Determine the [x, y] coordinate at the center of the cell enclosing the given text.  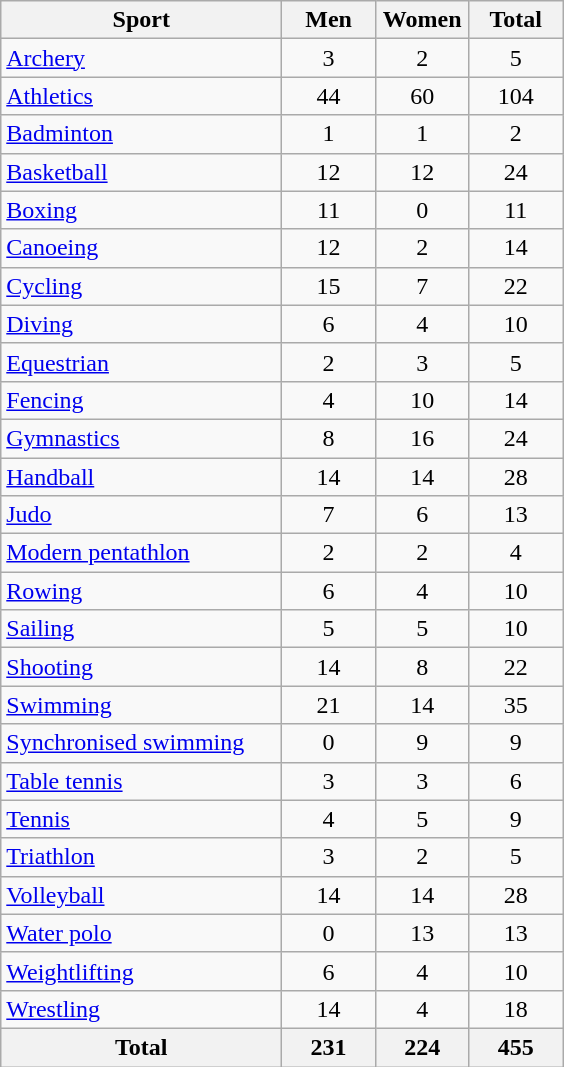
Water polo [142, 933]
455 [516, 1047]
Badminton [142, 134]
104 [516, 96]
Wrestling [142, 1009]
44 [329, 96]
60 [422, 96]
Boxing [142, 210]
Fencing [142, 400]
Weightlifting [142, 971]
Triathlon [142, 857]
Gymnastics [142, 438]
231 [329, 1047]
15 [329, 286]
Swimming [142, 705]
Women [422, 20]
224 [422, 1047]
Athletics [142, 96]
Table tennis [142, 781]
Archery [142, 58]
Modern pentathlon [142, 553]
Cycling [142, 286]
16 [422, 438]
Volleyball [142, 895]
21 [329, 705]
35 [516, 705]
Canoeing [142, 248]
Diving [142, 324]
Equestrian [142, 362]
Tennis [142, 819]
Basketball [142, 172]
Men [329, 20]
Rowing [142, 591]
Handball [142, 477]
Synchronised swimming [142, 743]
Sport [142, 20]
Judo [142, 515]
18 [516, 1009]
Sailing [142, 629]
Shooting [142, 667]
